Extract the (X, Y) coordinate from the center of the cell holding the provided text.  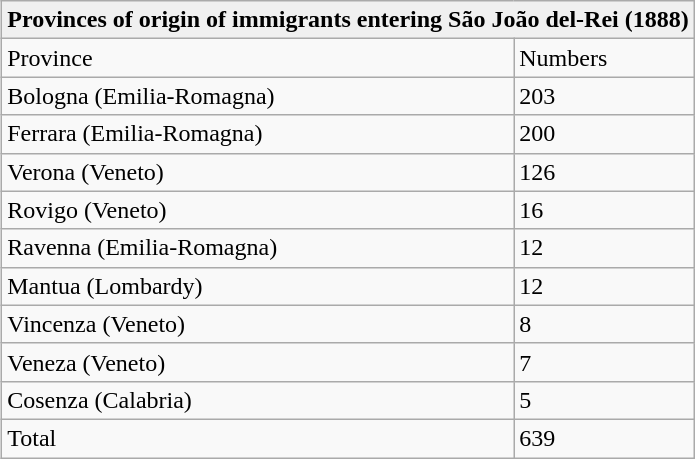
203 (604, 96)
Mantua (Lombardy) (258, 286)
200 (604, 134)
Verona (Veneto) (258, 172)
639 (604, 438)
16 (604, 210)
Vincenza (Veneto) (258, 324)
Ravenna (Emilia-Romagna) (258, 248)
8 (604, 324)
Ferrara (Emilia-Romagna) (258, 134)
Bologna (Emilia-Romagna) (258, 96)
Rovigo (Veneto) (258, 210)
126 (604, 172)
Province (258, 58)
Cosenza (Calabria) (258, 400)
Total (258, 438)
Numbers (604, 58)
Veneza (Veneto) (258, 362)
Provinces of origin of immigrants entering São João del-Rei (1888) (348, 20)
5 (604, 400)
7 (604, 362)
